Determine the (X, Y) coordinate at the center of the cell enclosing the given text.  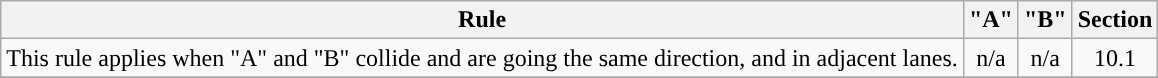
"A" (990, 20)
10.1 (1115, 58)
This rule applies when "A" and "B" collide and are going the same direction, and in adjacent lanes. (482, 58)
Rule (482, 20)
"B" (1045, 20)
Section (1115, 20)
